Pinpoint the cell where the given text exists, returning its (X, Y) midpoint coordinate. 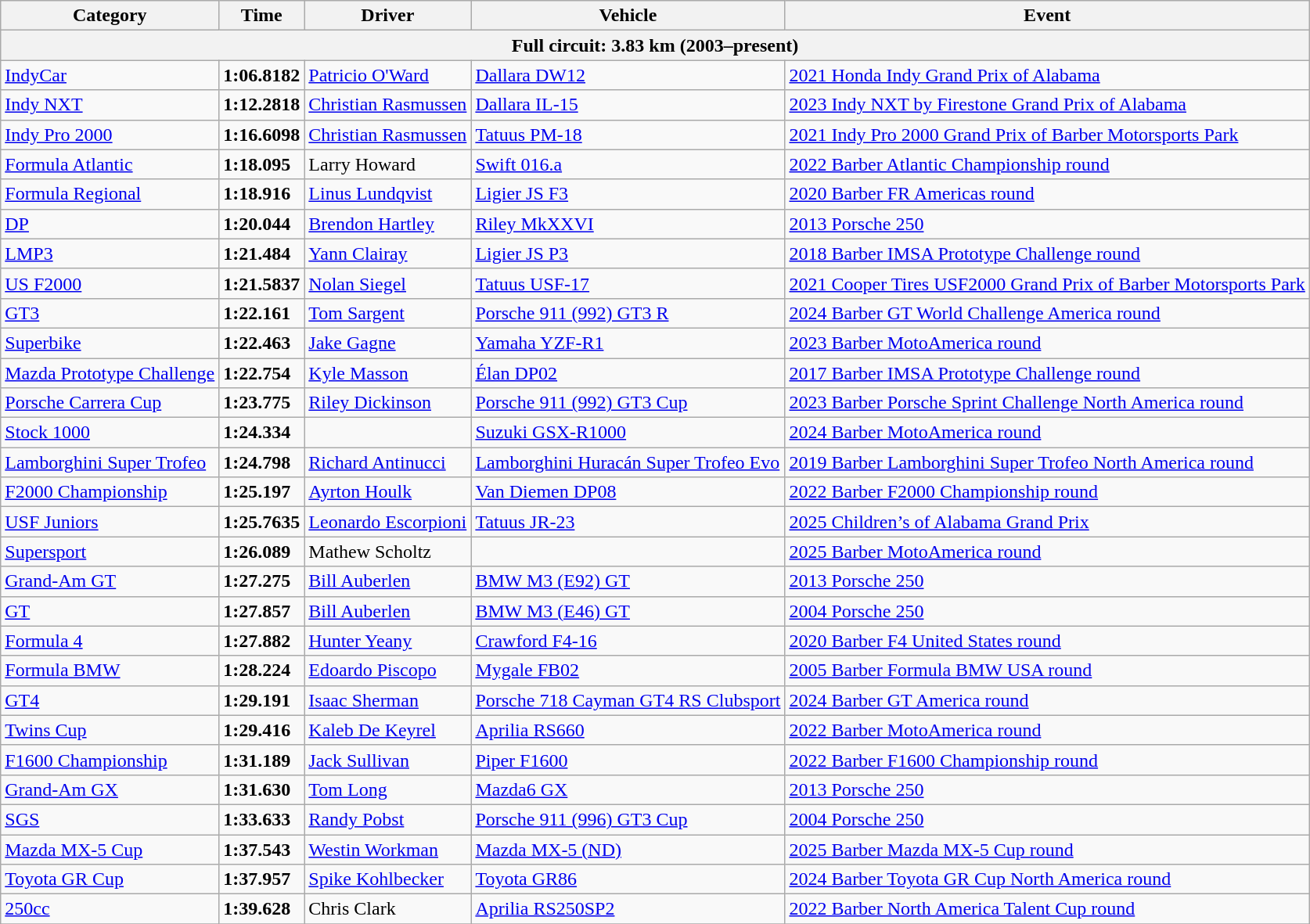
Tatuus PM-18 (628, 135)
Tatuus JR-23 (628, 522)
1:37.543 (261, 849)
Hunter Yeany (388, 641)
2005 Barber Formula BMW USA round (1047, 671)
SGS (110, 819)
Mygale FB02 (628, 671)
Chris Clark (388, 909)
Formula Atlantic (110, 164)
Stock 1000 (110, 433)
BMW M3 (E46) GT (628, 611)
1:22.161 (261, 313)
1:21.484 (261, 253)
1:31.189 (261, 760)
Mazda MX-5 Cup (110, 849)
Mathew Scholtz (388, 552)
1:06.8182 (261, 75)
Formula BMW (110, 671)
2017 Barber IMSA Prototype Challenge round (1047, 373)
1:33.633 (261, 819)
1:25.197 (261, 492)
Van Diemen DP08 (628, 492)
Indy NXT (110, 105)
Category (110, 16)
Indy Pro 2000 (110, 135)
2022 Barber Atlantic Championship round (1047, 164)
2025 Barber MotoAmerica round (1047, 552)
DP (110, 224)
Swift 016.a (628, 164)
1:27.882 (261, 641)
US F2000 (110, 283)
1:39.628 (261, 909)
2021 Honda Indy Grand Prix of Alabama (1047, 75)
1:22.754 (261, 373)
1:37.957 (261, 879)
2024 Barber Toyota GR Cup North America round (1047, 879)
Mazda6 GX (628, 789)
Lamborghini Super Trofeo (110, 462)
Kaleb De Keyrel (388, 730)
Jake Gagne (388, 343)
Full circuit: 3.83 km (2003–present) (656, 45)
1:16.6098 (261, 135)
Formula Regional (110, 194)
2019 Barber Lamborghini Super Trofeo North America round (1047, 462)
2021 Indy Pro 2000 Grand Prix of Barber Motorsports Park (1047, 135)
2018 Barber IMSA Prototype Challenge round (1047, 253)
Porsche Carrera Cup (110, 403)
Yann Clairay (388, 253)
1:27.275 (261, 581)
1:12.2818 (261, 105)
2023 Indy NXT by Firestone Grand Prix of Alabama (1047, 105)
Piper F1600 (628, 760)
Suzuki GSX-R1000 (628, 433)
USF Juniors (110, 522)
Supersport (110, 552)
Yamaha YZF-R1 (628, 343)
2020 Barber F4 United States round (1047, 641)
1:18.095 (261, 164)
Grand-Am GT (110, 581)
250cc (110, 909)
Formula 4 (110, 641)
2024 Barber GT World Challenge America round (1047, 313)
Tom Sargent (388, 313)
Richard Antinucci (388, 462)
Porsche 911 (992) GT3 R (628, 313)
BMW M3 (E92) GT (628, 581)
Ligier JS P3 (628, 253)
GT (110, 611)
Lamborghini Huracán Super Trofeo Evo (628, 462)
1:24.798 (261, 462)
2025 Barber Mazda MX-5 Cup round (1047, 849)
Nolan Siegel (388, 283)
1:21.5837 (261, 283)
GT3 (110, 313)
Ayrton Houlk (388, 492)
1:23.775 (261, 403)
2023 Barber MotoAmerica round (1047, 343)
Event (1047, 16)
1:20.044 (261, 224)
1:22.463 (261, 343)
Patricio O'Ward (388, 75)
Brendon Hartley (388, 224)
1:29.416 (261, 730)
Mazda Prototype Challenge (110, 373)
Élan DP02 (628, 373)
1:29.191 (261, 700)
Riley Dickinson (388, 403)
2021 Cooper Tires USF2000 Grand Prix of Barber Motorsports Park (1047, 283)
Porsche 911 (996) GT3 Cup (628, 819)
Dallara DW12 (628, 75)
Grand-Am GX (110, 789)
Porsche 718 Cayman GT4 RS Clubsport (628, 700)
LMP3 (110, 253)
Larry Howard (388, 164)
1:25.7635 (261, 522)
F1600 Championship (110, 760)
GT4 (110, 700)
Tatuus USF-17 (628, 283)
Twins Cup (110, 730)
2024 Barber MotoAmerica round (1047, 433)
2022 Barber F2000 Championship round (1047, 492)
IndyCar (110, 75)
2025 Children’s of Alabama Grand Prix (1047, 522)
Toyota GR Cup (110, 879)
1:28.224 (261, 671)
Time (261, 16)
Porsche 911 (992) GT3 Cup (628, 403)
1:18.916 (261, 194)
Vehicle (628, 16)
Edoardo Piscopo (388, 671)
Crawford F4-16 (628, 641)
F2000 Championship (110, 492)
2023 Barber Porsche Sprint Challenge North America round (1047, 403)
Randy Pobst (388, 819)
Dallara IL-15 (628, 105)
Ligier JS F3 (628, 194)
2022 Barber North America Talent Cup round (1047, 909)
Jack Sullivan (388, 760)
Leonardo Escorpioni (388, 522)
2022 Barber MotoAmerica round (1047, 730)
2020 Barber FR Americas round (1047, 194)
2024 Barber GT America round (1047, 700)
1:26.089 (261, 552)
Isaac Sherman (388, 700)
Kyle Masson (388, 373)
Toyota GR86 (628, 879)
Westin Workman (388, 849)
1:24.334 (261, 433)
1:27.857 (261, 611)
2022 Barber F1600 Championship round (1047, 760)
Riley MkXXVI (628, 224)
Linus Lundqvist (388, 194)
Superbike (110, 343)
Spike Kohlbecker (388, 879)
Mazda MX-5 (ND) (628, 849)
Aprilia RS660 (628, 730)
Aprilia RS250SP2 (628, 909)
Tom Long (388, 789)
1:31.630 (261, 789)
Driver (388, 16)
